Capture the cell that displays the provided text and extract its (X, Y) central coordinate. 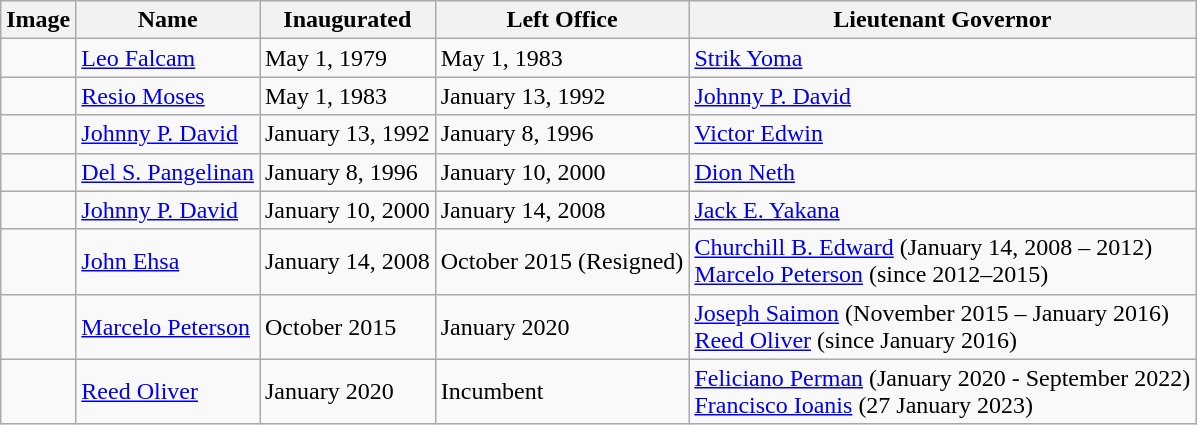
May 1, 1979 (348, 58)
Churchill B. Edward (January 14, 2008 – 2012)Marcelo Peterson (since 2012–2015) (942, 262)
October 2015 (348, 326)
Left Office (562, 20)
John Ehsa (168, 262)
Reed Oliver (168, 392)
Leo Falcam (168, 58)
October 2015 (Resigned) (562, 262)
Del S. Pangelinan (168, 172)
Name (168, 20)
Incumbent (562, 392)
Inaugurated (348, 20)
Lieutenant Governor (942, 20)
Strik Yoma (942, 58)
Image (38, 20)
Feliciano Perman (January 2020 - September 2022)Francisco Ioanis (27 January 2023) (942, 392)
Victor Edwin (942, 134)
Resio Moses (168, 96)
Joseph Saimon (November 2015 – January 2016)Reed Oliver (since January 2016) (942, 326)
Jack E. Yakana (942, 210)
Marcelo Peterson (168, 326)
Dion Neth (942, 172)
